Locate the cell with the specified text and output its [X, Y] center coordinate. 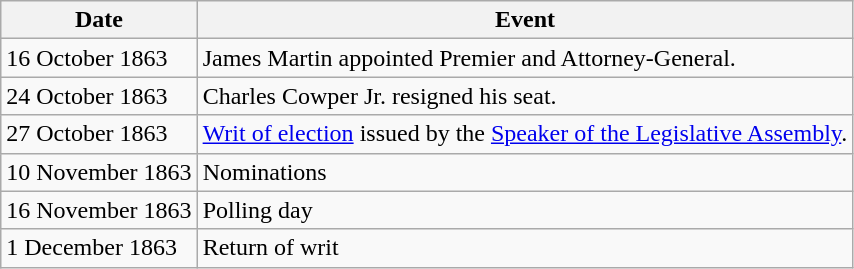
24 October 1863 [99, 96]
10 November 1863 [99, 172]
16 October 1863 [99, 58]
1 December 1863 [99, 248]
Date [99, 20]
James Martin appointed Premier and Attorney-General. [525, 58]
Writ of election issued by the Speaker of the Legislative Assembly. [525, 134]
27 October 1863 [99, 134]
16 November 1863 [99, 210]
Charles Cowper Jr. resigned his seat. [525, 96]
Polling day [525, 210]
Nominations [525, 172]
Event [525, 20]
Return of writ [525, 248]
